Determine the [X, Y] coordinate at the center of the cell enclosing the given text.  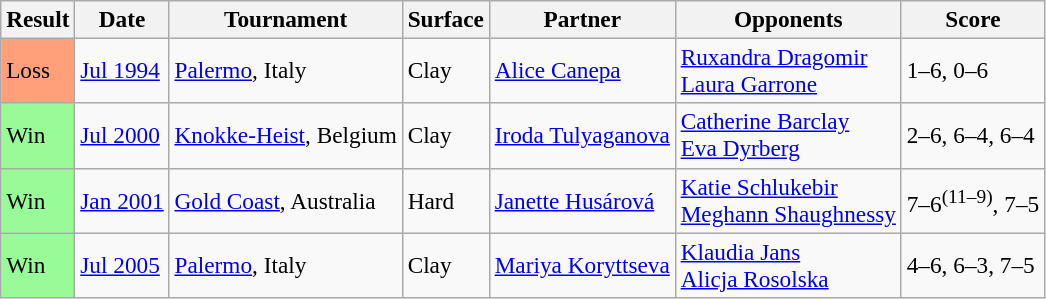
Jul 2005 [122, 264]
Surface [446, 19]
Jul 2000 [122, 136]
Date [122, 19]
Jul 1994 [122, 70]
7–6(11–9), 7–5 [972, 200]
Result [38, 19]
Katie Schlukebir Meghann Shaughnessy [788, 200]
Catherine Barclay Eva Dyrberg [788, 136]
Gold Coast, Australia [286, 200]
Partner [582, 19]
Alice Canepa [582, 70]
2–6, 6–4, 6–4 [972, 136]
4–6, 6–3, 7–5 [972, 264]
Janette Husárová [582, 200]
Loss [38, 70]
Hard [446, 200]
Opponents [788, 19]
Klaudia Jans Alicja Rosolska [788, 264]
Jan 2001 [122, 200]
Ruxandra Dragomir Laura Garrone [788, 70]
Iroda Tulyaganova [582, 136]
Mariya Koryttseva [582, 264]
Knokke-Heist, Belgium [286, 136]
Tournament [286, 19]
1–6, 0–6 [972, 70]
Score [972, 19]
